Search for the cell housing the specified text and yield its (X, Y) center coordinate. 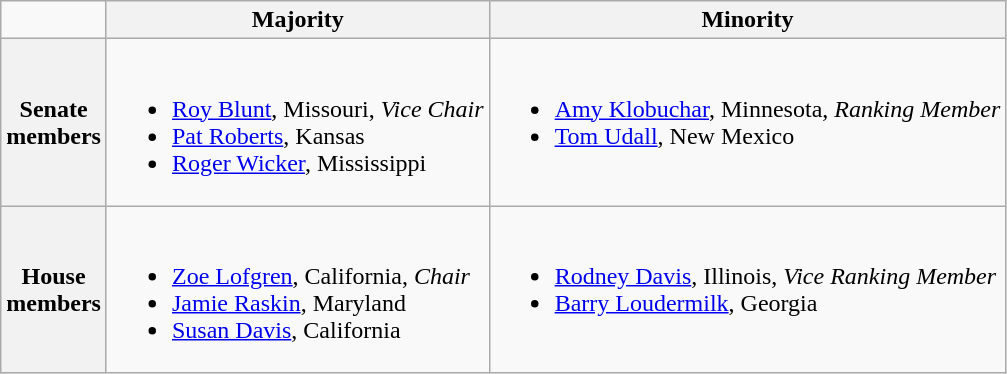
Senatemembers (54, 122)
Majority (298, 20)
Rodney Davis, Illinois, Vice Ranking MemberBarry Loudermilk, Georgia (748, 290)
Zoe Lofgren, California, ChairJamie Raskin, MarylandSusan Davis, California (298, 290)
Amy Klobuchar, Minnesota, Ranking MemberTom Udall, New Mexico (748, 122)
Roy Blunt, Missouri, Vice ChairPat Roberts, KansasRoger Wicker, Mississippi (298, 122)
Housemembers (54, 290)
Minority (748, 20)
